Determine the [X, Y] coordinate at the center of the cell enclosing the given text.  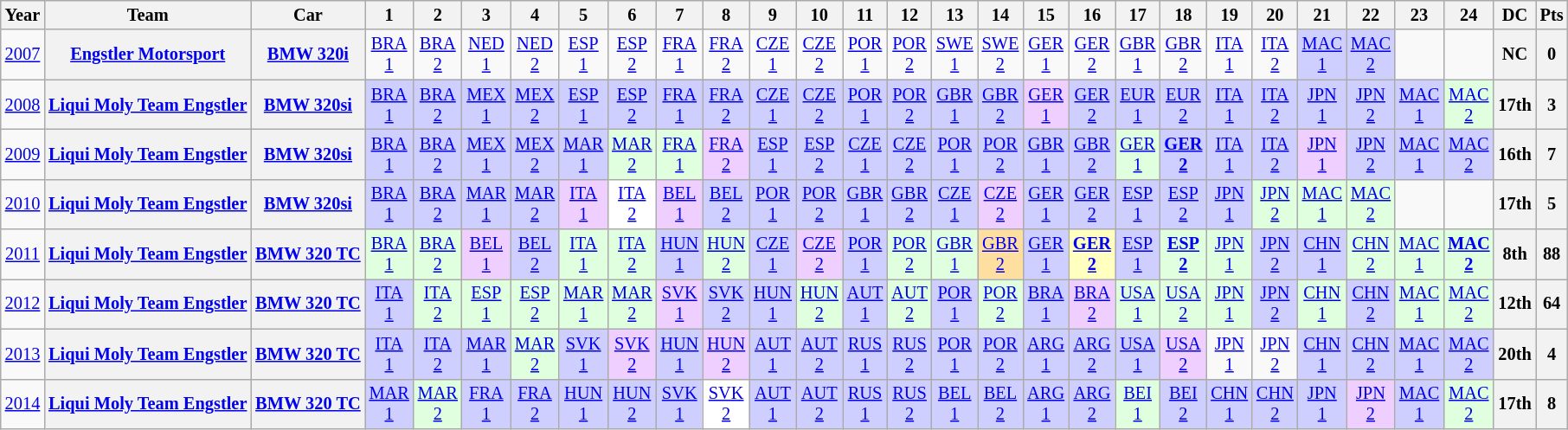
12th [1514, 304]
2007 [22, 55]
BMW 320i [308, 55]
0 [1552, 55]
20 [1276, 15]
12 [909, 15]
BEI1 [1138, 404]
23 [1419, 15]
18 [1183, 15]
BEI2 [1183, 404]
Pts [1552, 15]
SWE2 [1000, 55]
21 [1322, 15]
2012 [22, 304]
NC [1514, 55]
1 [389, 15]
13 [955, 15]
14 [1000, 15]
EUR1 [1138, 105]
EUR2 [1183, 105]
SWE1 [955, 55]
2011 [22, 254]
NED1 [486, 55]
2013 [22, 354]
6 [632, 15]
9 [773, 15]
2008 [22, 105]
10 [819, 15]
2009 [22, 154]
17 [1138, 15]
NED2 [535, 55]
2010 [22, 204]
20th [1514, 354]
Car [308, 15]
64 [1552, 304]
22 [1371, 15]
11 [865, 15]
16 [1092, 15]
Year [22, 15]
2 [438, 15]
88 [1552, 254]
15 [1045, 15]
19 [1229, 15]
Engstler Motorsport [147, 55]
16th [1514, 154]
8th [1514, 254]
DC [1514, 15]
24 [1468, 15]
Team [147, 15]
2014 [22, 404]
